Scan for the cell matching the given text and deliver its (x, y) coordinate at center. 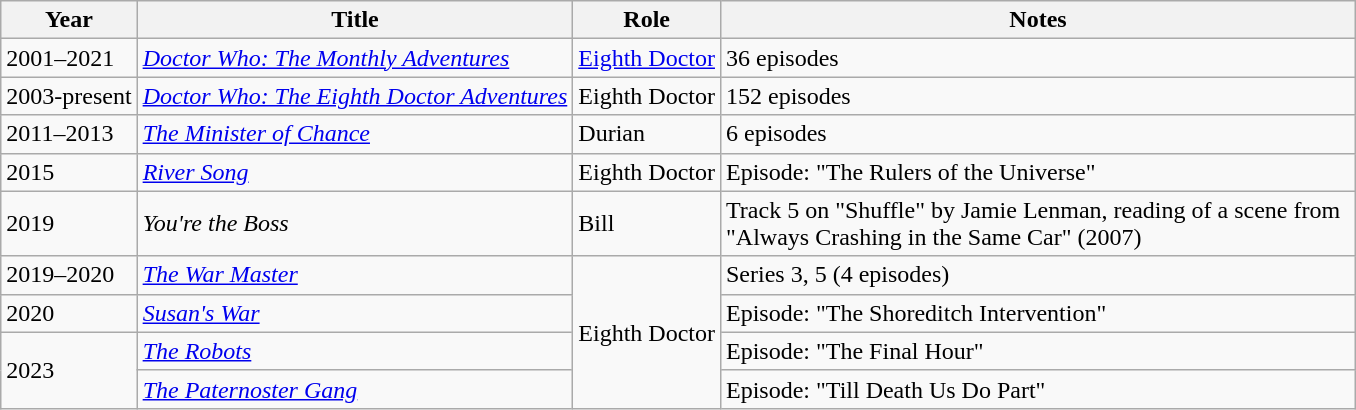
Episode: "The Final Hour" (1038, 351)
The Robots (355, 351)
2011–2013 (69, 134)
36 episodes (1038, 58)
Bill (647, 224)
152 episodes (1038, 96)
Series 3, 5 (4 episodes) (1038, 275)
Notes (1038, 20)
The War Master (355, 275)
Title (355, 20)
2001–2021 (69, 58)
You're the Boss (355, 224)
2023 (69, 370)
Episode: "Till Death Us Do Part" (1038, 389)
2019–2020 (69, 275)
The Paternoster Gang (355, 389)
Doctor Who: The Eighth Doctor Adventures (355, 96)
The Minister of Chance (355, 134)
Durian (647, 134)
6 episodes (1038, 134)
River Song (355, 172)
2020 (69, 313)
Susan's War (355, 313)
Episode: "The Rulers of the Universe" (1038, 172)
Doctor Who: The Monthly Adventures (355, 58)
Year (69, 20)
2003-present (69, 96)
Role (647, 20)
2019 (69, 224)
Track 5 on "Shuffle" by Jamie Lenman, reading of a scene from "Always Crashing in the Same Car" (2007) (1038, 224)
Episode: "The Shoreditch Intervention" (1038, 313)
2015 (69, 172)
